Find where the given text appears and provide that cell's center as [x, y] coordinate. 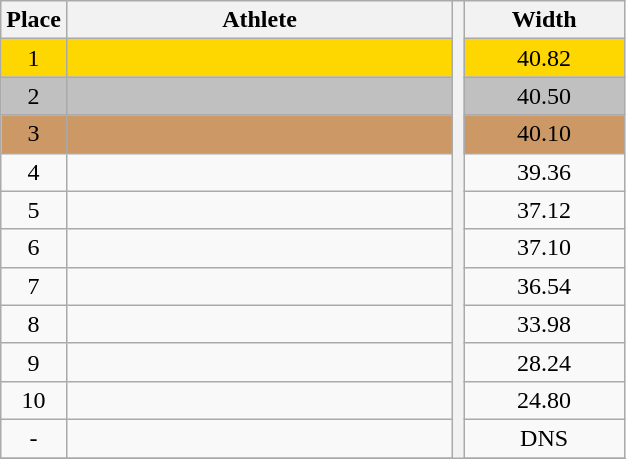
40.50 [544, 96]
9 [34, 362]
Athlete [259, 20]
10 [34, 400]
28.24 [544, 362]
37.10 [544, 248]
4 [34, 172]
8 [34, 324]
DNS [544, 438]
2 [34, 96]
6 [34, 248]
3 [34, 134]
Width [544, 20]
33.98 [544, 324]
Place [34, 20]
7 [34, 286]
39.36 [544, 172]
24.80 [544, 400]
- [34, 438]
40.82 [544, 58]
1 [34, 58]
37.12 [544, 210]
5 [34, 210]
40.10 [544, 134]
36.54 [544, 286]
